Pinpoint the cell where the given text exists, returning its [X, Y] midpoint coordinate. 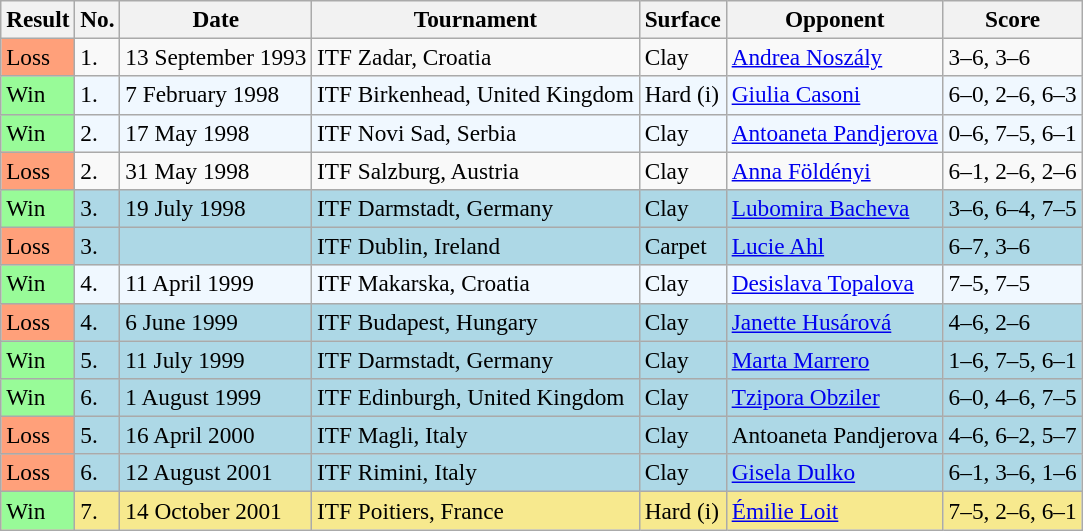
6–1, 2–6, 2–6 [1012, 170]
Marta Marrero [834, 359]
19 July 1998 [216, 208]
12 August 2001 [216, 473]
ITF Poitiers, France [476, 510]
Result [38, 19]
6 June 1999 [216, 322]
7. [98, 510]
ITF Edinburgh, United Kingdom [476, 397]
11 July 1999 [216, 359]
Tournament [476, 19]
Gisela Dulko [834, 473]
ITF Birkenhead, United Kingdom [476, 95]
ITF Magli, Italy [476, 435]
7–5, 7–5 [1012, 284]
Score [1012, 19]
17 May 1998 [216, 133]
1 August 1999 [216, 397]
7–5, 2–6, 6–1 [1012, 510]
31 May 1998 [216, 170]
11 April 1999 [216, 284]
0–6, 7–5, 6–1 [1012, 133]
Carpet [682, 246]
Opponent [834, 19]
Émilie Loit [834, 510]
6–7, 3–6 [1012, 246]
Andrea Noszály [834, 57]
Desislava Topalova [834, 284]
6–1, 3–6, 1–6 [1012, 473]
7 February 1998 [216, 95]
Tzipora Obziler [834, 397]
6–0, 2–6, 6–3 [1012, 95]
6–0, 4–6, 7–5 [1012, 397]
4–6, 6–2, 5–7 [1012, 435]
3–6, 6–4, 7–5 [1012, 208]
ITF Zadar, Croatia [476, 57]
Giulia Casoni [834, 95]
ITF Novi Sad, Serbia [476, 133]
Surface [682, 19]
3–6, 3–6 [1012, 57]
ITF Makarska, Croatia [476, 284]
Janette Husárová [834, 322]
14 October 2001 [216, 510]
Lubomira Bacheva [834, 208]
Anna Földényi [834, 170]
1–6, 7–5, 6–1 [1012, 359]
16 April 2000 [216, 435]
Date [216, 19]
4–6, 2–6 [1012, 322]
Lucie Ahl [834, 246]
ITF Budapest, Hungary [476, 322]
No. [98, 19]
13 September 1993 [216, 57]
ITF Rimini, Italy [476, 473]
ITF Salzburg, Austria [476, 170]
ITF Dublin, Ireland [476, 246]
